Pinpoint the cell where the given text exists, returning its [X, Y] midpoint coordinate. 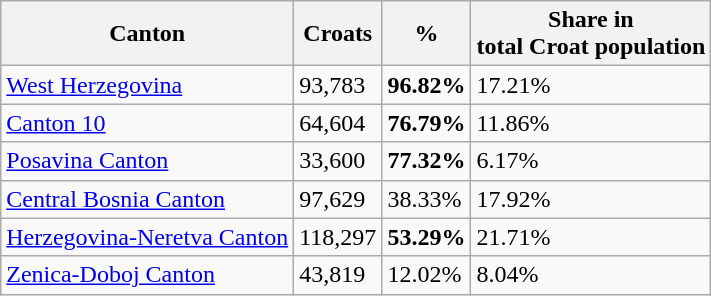
17.21% [591, 85]
Central Bosnia Canton [148, 199]
8.04% [591, 275]
53.29% [426, 237]
118,297 [338, 237]
64,604 [338, 123]
Herzegovina-Neretva Canton [148, 237]
77.32% [426, 161]
33,600 [338, 161]
43,819 [338, 275]
Canton 10 [148, 123]
Share in total Croat population [591, 34]
96.82% [426, 85]
Zenica-Doboj Canton [148, 275]
11.86% [591, 123]
21.71% [591, 237]
West Herzegovina [148, 85]
6.17% [591, 161]
Posavina Canton [148, 161]
38.33% [426, 199]
17.92% [591, 199]
Canton [148, 34]
76.79% [426, 123]
93,783 [338, 85]
97,629 [338, 199]
% [426, 34]
12.02% [426, 275]
Croats [338, 34]
